Identify which cell holds the provided text, then report its (X, Y) central coordinate. 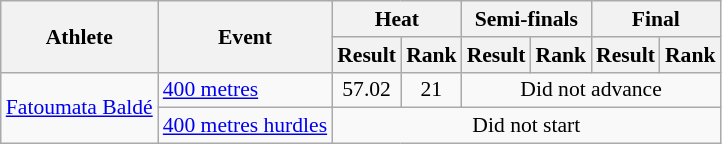
Final (656, 19)
Athlete (80, 36)
Semi-finals (526, 19)
21 (432, 90)
57.02 (366, 90)
Fatoumata Baldé (80, 108)
400 metres hurdles (245, 126)
Event (245, 36)
400 metres (245, 90)
Heat (396, 19)
Did not start (526, 126)
Did not advance (592, 90)
